Extract the (x, y) coordinate from the center of the cell holding the provided text.  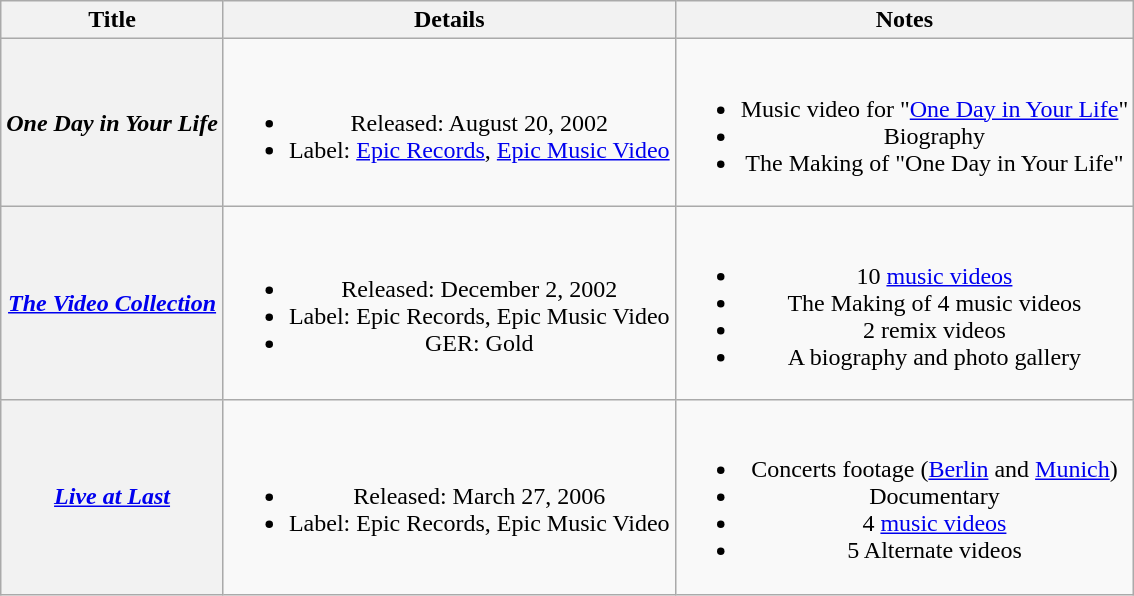
Notes (904, 20)
Live at Last (112, 497)
Concerts footage (Berlin and Munich)Documentary4 music videos5 Alternate videos (904, 497)
Details (449, 20)
10 music videosThe Making of 4 music videos2 remix videosA biography and photo gallery (904, 303)
Released: March 27, 2006Label: Epic Records, Epic Music Video (449, 497)
One Day in Your Life (112, 122)
Title (112, 20)
Released: December 2, 2002Label: Epic Records, Epic Music VideoGER: Gold (449, 303)
The Video Collection (112, 303)
Music video for "One Day in Your Life"BiographyThe Making of "One Day in Your Life" (904, 122)
Released: August 20, 2002Label: Epic Records, Epic Music Video (449, 122)
